Find where the given text appears and provide that cell's center as (X, Y) coordinate. 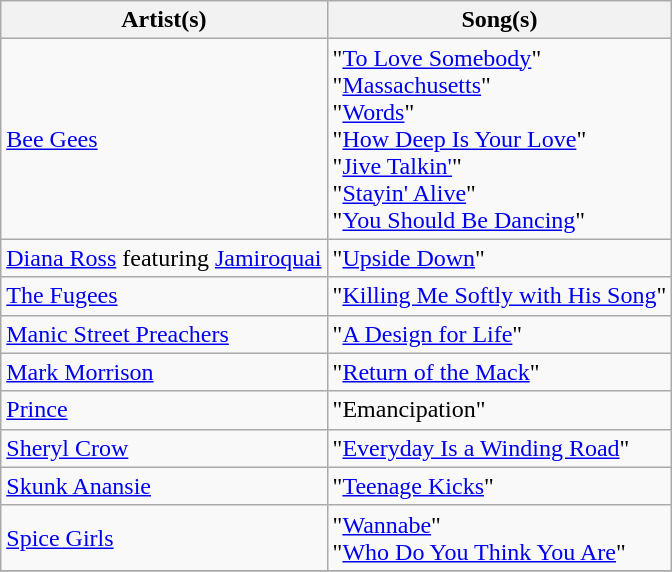
Spice Girls (164, 538)
"Wannabe""Who Do You Think You Are" (500, 538)
"A Design for Life" (500, 334)
Song(s) (500, 20)
"Emancipation" (500, 410)
Manic Street Preachers (164, 334)
Mark Morrison (164, 372)
Skunk Anansie (164, 486)
"Killing Me Softly with His Song" (500, 296)
"Teenage Kicks" (500, 486)
The Fugees (164, 296)
Prince (164, 410)
Artist(s) (164, 20)
"Return of the Mack" (500, 372)
"Upside Down" (500, 258)
Sheryl Crow (164, 448)
Bee Gees (164, 139)
"To Love Somebody""Massachusetts""Words""How Deep Is Your Love""Jive Talkin'""Stayin' Alive""You Should Be Dancing" (500, 139)
Diana Ross featuring Jamiroquai (164, 258)
"Everyday Is a Winding Road" (500, 448)
